Find where the given text appears and provide that cell's center as [x, y] coordinate. 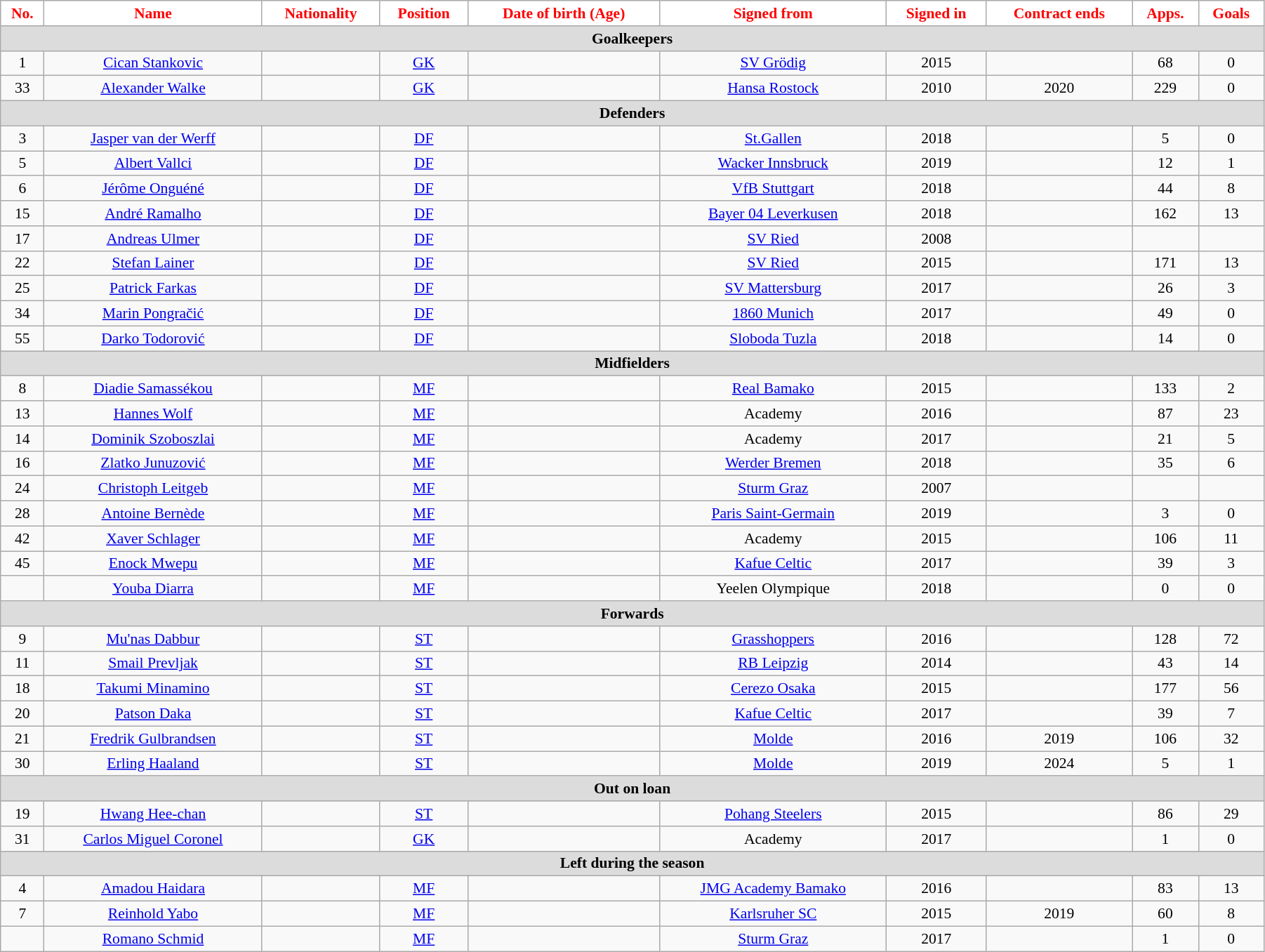
177 [1165, 689]
Dominik Szoboszlai [153, 439]
2 [1231, 389]
Real Bamako [774, 389]
2024 [1059, 764]
86 [1165, 814]
Marin Pongračić [153, 314]
Carlos Miguel Coronel [153, 839]
Cerezo Osaka [774, 689]
2007 [936, 489]
42 [22, 538]
56 [1231, 689]
Patson Daka [153, 714]
44 [1165, 189]
171 [1165, 263]
Sloboda Tuzla [774, 338]
Nationality [321, 13]
Antoine Bernède [153, 514]
Signed in [936, 13]
24 [22, 489]
Darko Todorović [153, 338]
33 [22, 88]
Zlatko Junuzović [153, 463]
2014 [936, 663]
16 [22, 463]
JMG Academy Bamako [774, 889]
Yeelen Olympique [774, 589]
68 [1165, 63]
Out on loan [632, 789]
49 [1165, 314]
Diadie Samassékou [153, 389]
Forwards [632, 614]
29 [1231, 814]
Albert Vallci [153, 164]
15 [22, 213]
128 [1165, 639]
60 [1165, 914]
72 [1231, 639]
Patrick Farkas [153, 289]
23 [1231, 414]
Date of birth (Age) [564, 13]
30 [22, 764]
Romano Schmid [153, 939]
28 [22, 514]
Alexander Walke [153, 88]
31 [22, 839]
Hwang Hee-chan [153, 814]
32 [1231, 739]
1860 Munich [774, 314]
Grasshoppers [774, 639]
No. [22, 13]
Amadou Haidara [153, 889]
17 [22, 239]
12 [1165, 164]
SV Grödig [774, 63]
RB Leipzig [774, 663]
19 [22, 814]
Enock Mwepu [153, 564]
Mu'nas Dabbur [153, 639]
Defenders [632, 114]
26 [1165, 289]
2020 [1059, 88]
9 [22, 639]
SV Mattersburg [774, 289]
2010 [936, 88]
Youba Diarra [153, 589]
Hansa Rostock [774, 88]
Position [424, 13]
2008 [936, 239]
Andreas Ulmer [153, 239]
St.Gallen [774, 138]
Signed from [774, 13]
162 [1165, 213]
Fredrik Gulbrandsen [153, 739]
Goalkeepers [632, 39]
Takumi Minamino [153, 689]
34 [22, 314]
Stefan Lainer [153, 263]
229 [1165, 88]
Hannes Wolf [153, 414]
45 [22, 564]
VfB Stuttgart [774, 189]
Karlsruher SC [774, 914]
18 [22, 689]
22 [22, 263]
Wacker Innsbruck [774, 164]
Apps. [1165, 13]
Christoph Leitgeb [153, 489]
Left during the season [632, 864]
Reinhold Yabo [153, 914]
Werder Bremen [774, 463]
Name [153, 13]
87 [1165, 414]
83 [1165, 889]
Paris Saint-Germain [774, 514]
25 [22, 289]
Xaver Schlager [153, 538]
Erling Haaland [153, 764]
Jasper van der Werff [153, 138]
55 [22, 338]
4 [22, 889]
35 [1165, 463]
20 [22, 714]
André Ramalho [153, 213]
43 [1165, 663]
Smail Prevljak [153, 663]
Pohang Steelers [774, 814]
Midfielders [632, 364]
Cican Stankovic [153, 63]
Bayer 04 Leverkusen [774, 213]
Contract ends [1059, 13]
Goals [1231, 13]
Jérôme Onguéné [153, 189]
133 [1165, 389]
